Determine the [x, y] coordinate at the center of the cell enclosing the given text.  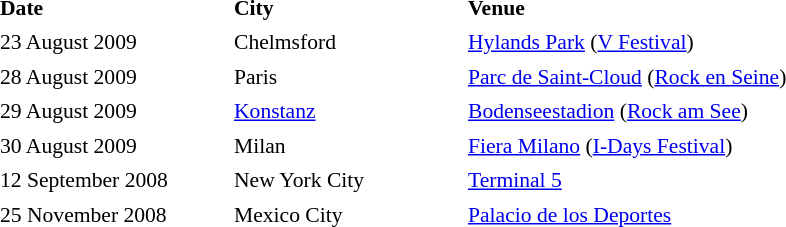
Milan [346, 146]
Paris [346, 77]
New York City [346, 180]
Chelmsford [346, 42]
Konstanz [346, 112]
